Capture the cell that displays the provided text and extract its [X, Y] central coordinate. 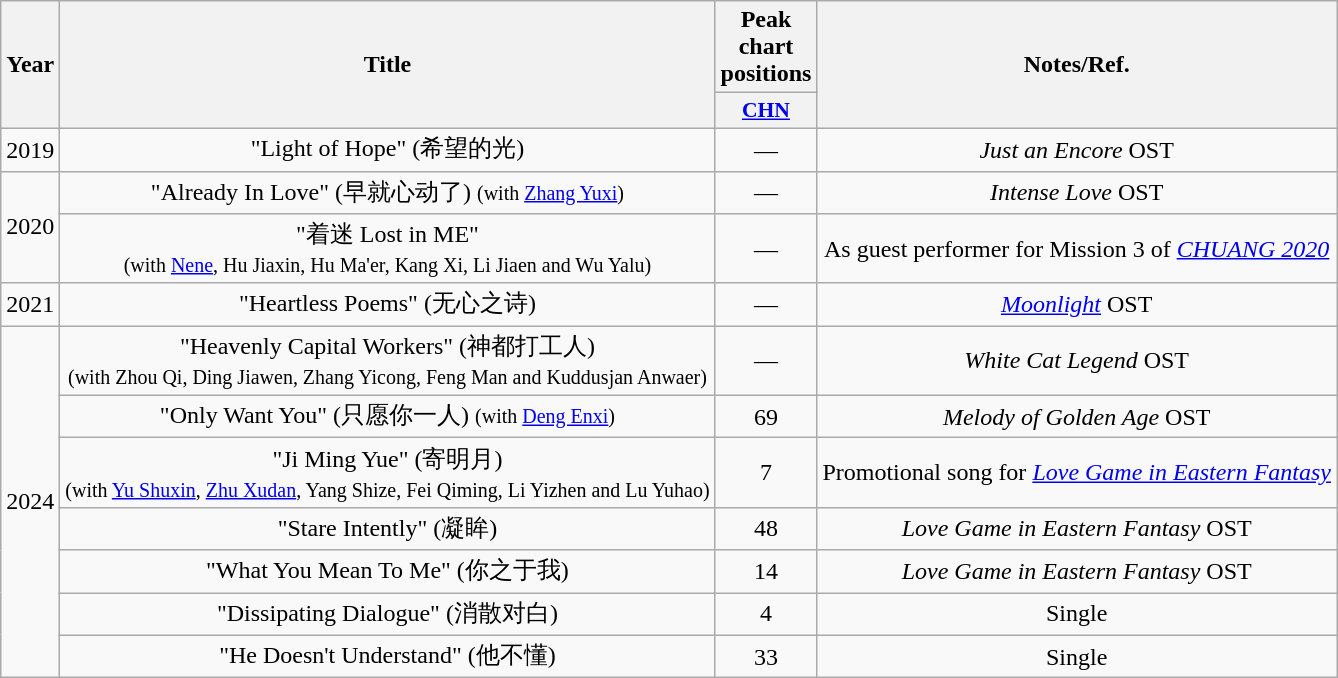
"He Doesn't Understand" (他不懂) [388, 656]
Promotional song for Love Game in Eastern Fantasy [1077, 473]
"Light of Hope" (希望的光) [388, 150]
2020 [30, 227]
"Heavenly Capital Workers" (神都打工人)(with Zhou Qi, Ding Jiawen, Zhang Yicong, Feng Man and Kuddusjan Anwaer) [388, 361]
Year [30, 65]
Melody of Golden Age OST [1077, 416]
White Cat Legend OST [1077, 361]
2024 [30, 502]
"Only Want You" (只愿你一人) (with Deng Enxi) [388, 416]
CHN [766, 111]
48 [766, 528]
Intense Love OST [1077, 192]
"Already In Love" (早就心动了) (with Zhang Yuxi) [388, 192]
33 [766, 656]
69 [766, 416]
Peak chart positions [766, 47]
Title [388, 65]
"Stare Intently" (凝眸) [388, 528]
Just an Encore OST [1077, 150]
4 [766, 614]
Notes/Ref. [1077, 65]
"Ji Ming Yue" (寄明月)(with Yu Shuxin, Zhu Xudan, Yang Shize, Fei Qiming, Li Yizhen and Lu Yuhao) [388, 473]
Moonlight OST [1077, 304]
2019 [30, 150]
"着迷 Lost in ME"(with Nene, Hu Jiaxin, Hu Ma'er, Kang Xi, Li Jiaen and Wu Yalu) [388, 249]
"Dissipating Dialogue" (消散对白) [388, 614]
As guest performer for Mission 3 of CHUANG 2020 [1077, 249]
"Heartless Poems" (无心之诗) [388, 304]
"What You Mean To Me" (你之于我) [388, 572]
7 [766, 473]
2021 [30, 304]
14 [766, 572]
